Locate the cell with the specified text and output its [x, y] center coordinate. 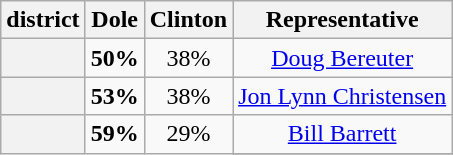
29% [188, 134]
Clinton [188, 20]
Dole [114, 20]
Jon Lynn Christensen [342, 96]
Bill Barrett [342, 134]
district [43, 20]
59% [114, 134]
53% [114, 96]
50% [114, 58]
Representative [342, 20]
Doug Bereuter [342, 58]
